Locate the cell with the specified text and output its (X, Y) center coordinate. 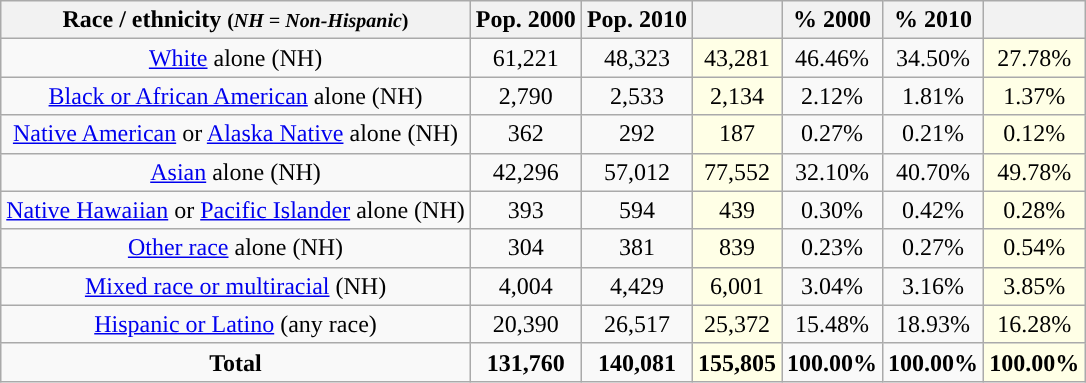
362 (526, 134)
61,221 (526, 58)
0.12% (1034, 134)
18.93% (934, 324)
Other race alone (NH) (236, 248)
3.16% (934, 286)
0.28% (1034, 210)
White alone (NH) (236, 58)
46.46% (832, 58)
15.48% (832, 324)
49.78% (1034, 172)
1.81% (934, 96)
304 (526, 248)
% 2010 (934, 20)
34.50% (934, 58)
0.54% (1034, 248)
0.21% (934, 134)
% 2000 (832, 20)
Asian alone (NH) (236, 172)
3.85% (1034, 286)
3.04% (832, 286)
Mixed race or multiracial (NH) (236, 286)
292 (636, 134)
27.78% (1034, 58)
187 (736, 134)
43,281 (736, 58)
2.12% (832, 96)
2,533 (636, 96)
2,134 (736, 96)
140,081 (636, 362)
155,805 (736, 362)
Total (236, 362)
77,552 (736, 172)
393 (526, 210)
0.30% (832, 210)
32.10% (832, 172)
16.28% (1034, 324)
4,429 (636, 286)
839 (736, 248)
131,760 (526, 362)
48,323 (636, 58)
Hispanic or Latino (any race) (236, 324)
57,012 (636, 172)
0.23% (832, 248)
1.37% (1034, 96)
25,372 (736, 324)
42,296 (526, 172)
40.70% (934, 172)
Native American or Alaska Native alone (NH) (236, 134)
594 (636, 210)
439 (736, 210)
0.42% (934, 210)
Race / ethnicity (NH = Non-Hispanic) (236, 20)
2,790 (526, 96)
4,004 (526, 286)
20,390 (526, 324)
Pop. 2000 (526, 20)
Black or African American alone (NH) (236, 96)
Native Hawaiian or Pacific Islander alone (NH) (236, 210)
381 (636, 248)
6,001 (736, 286)
Pop. 2010 (636, 20)
26,517 (636, 324)
